Pinpoint the cell where the given text exists, returning its (X, Y) midpoint coordinate. 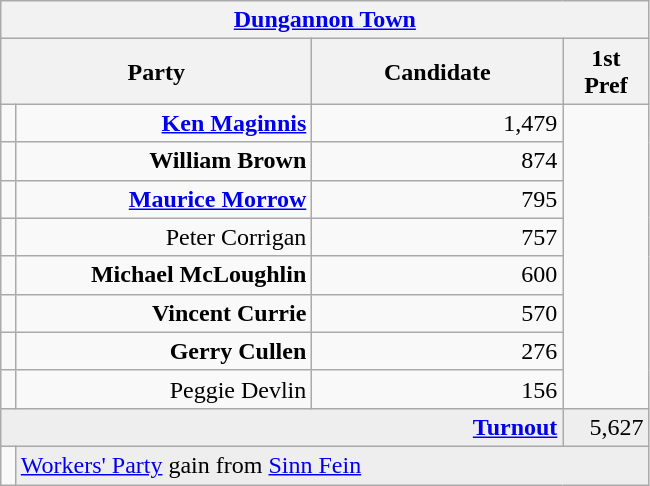
1,479 (438, 123)
Ken Maginnis (164, 123)
874 (438, 161)
757 (438, 237)
Gerry Cullen (164, 351)
Vincent Currie (164, 313)
156 (438, 389)
Peter Corrigan (164, 237)
Candidate (438, 72)
570 (438, 313)
Michael McLoughlin (164, 275)
600 (438, 275)
William Brown (164, 161)
Peggie Devlin (164, 389)
Maurice Morrow (164, 199)
5,627 (606, 427)
Party (156, 72)
795 (438, 199)
1st Pref (606, 72)
Dungannon Town (325, 20)
Workers' Party gain from Sinn Fein (332, 465)
Turnout (282, 427)
276 (438, 351)
